Search for the cell housing the specified text and yield its (X, Y) center coordinate. 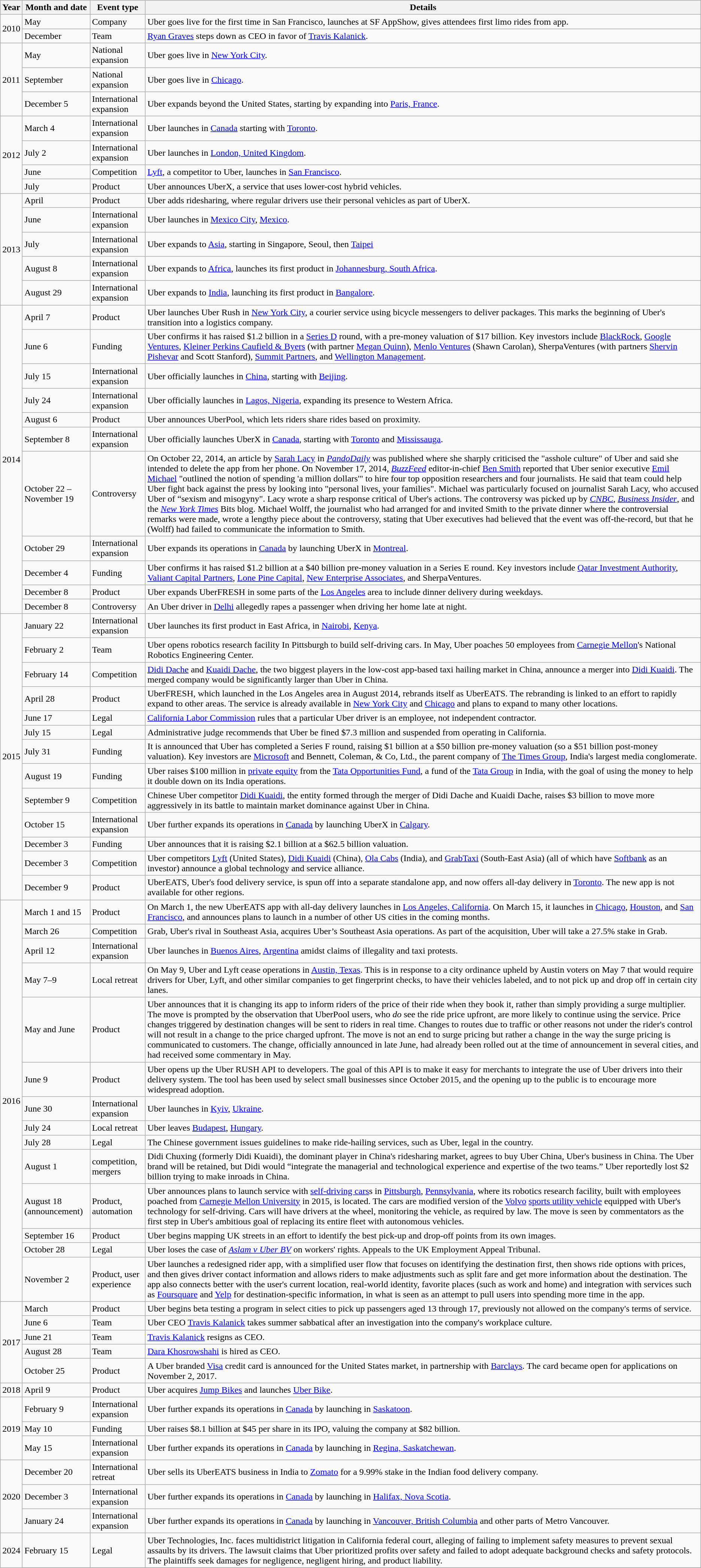
August 18 (announcement) (56, 1206)
International retreat (118, 1472)
March 4 (56, 128)
May 10 (56, 1428)
2011 (11, 79)
Uber expands to India, launching its first product in Bangalore. (423, 293)
The Chinese government issues guidelines to make ride-hailing services, such as Uber, legal in the country. (423, 1142)
Uber expands UberFRESH in some parts of the Los Angeles area to include dinner delivery during weekdays. (423, 592)
Uber further expands its operations in Canada by launching in Halifax, Nova Scotia. (423, 1497)
Uber further expands its operations in Canada by launching UberX in Calgary. (423, 824)
Uber goes live in Chicago. (423, 79)
Uber expands to Africa, launches its first product in Johannesburg, South Africa. (423, 269)
An Uber driver in Delhi allegedly rapes a passenger when driving her home late at night. (423, 606)
2016 (11, 1101)
May 7–9 (56, 980)
Uber expands beyond the United States, starting by expanding into Paris, France. (423, 104)
Uber launches in Buenos Aires, Argentina amidst claims of illegality and taxi protests. (423, 950)
June 21 (56, 1337)
Product, automation (118, 1206)
Ryan Graves steps down as CEO in favor of Travis Kalanick. (423, 36)
July 2 (56, 153)
Uber raises $8.1 billion at $45 per share in its IPO, valuing the company at $82 billion. (423, 1428)
October 25 (56, 1370)
Uber goes live for the first time in San Francisco, launches at SF AppShow, gives attendees first limo rides from app. (423, 22)
December 20 (56, 1472)
June 30 (56, 1109)
June 9 (56, 1079)
February 2 (56, 650)
Uber officially launches in Lagos, Nigeria, expanding its presence to Western Africa. (423, 401)
Uber expands to Asia, starting in Singapore, Seoul, then Taipei (423, 244)
Uber expands its operations in Canada by launching UberX in Montreal. (423, 548)
competition, mergers (118, 1167)
Uber announces UberPool, which lets riders share rides based on proximity. (423, 420)
Grab, Uber's rival in Southeast Asia, acquires Uber’s Southeast Asia operations. As part of the acquisition, Uber will take a 27.5% stake in Grab. (423, 931)
Uber launches in Canada starting with Toronto. (423, 128)
August 8 (56, 269)
April (56, 200)
February 9 (56, 1409)
Uber acquires Jump Bikes and launches Uber Bike. (423, 1390)
2010 (11, 29)
2019 (11, 1428)
2024 (11, 1550)
January 22 (56, 625)
August 1 (56, 1167)
2015 (11, 756)
November 2 (56, 1279)
Uber leaves Budapest, Hungary. (423, 1128)
Travis Kalanick resigns as CEO. (423, 1337)
2012 (11, 155)
January 24 (56, 1521)
August 29 (56, 293)
May and June (56, 1030)
May 15 (56, 1448)
December 5 (56, 104)
Administrative judge recommends that Uber be fined $7.3 million and suspended from operating in California. (423, 732)
Uber announces UberX, a service that uses lower-cost hybrid vehicles. (423, 186)
Company (118, 22)
Product, user experience (118, 1279)
March 1 and 15 (56, 912)
Uber announces that it is raising $2.1 billion at a $62.5 billion valuation. (423, 844)
Event type (118, 7)
Dara Khosrowshahi is hired as CEO. (423, 1351)
Uber launches in Mexico City, Mexico. (423, 219)
Uber further expands its operations in Canada by launching in Vancouver, British Columbia and other parts of Metro Vancouver. (423, 1521)
February 15 (56, 1550)
March (56, 1309)
September (56, 79)
Uber launches its first product in East Africa, in Nairobi, Kenya. (423, 625)
February 14 (56, 674)
2018 (11, 1390)
California Labor Commission rules that a particular Uber driver is an employee, not independent contractor. (423, 718)
Uber officially launches UberX in Canada, starting with Toronto and Mississauga. (423, 439)
Year (11, 7)
August 19 (56, 776)
2013 (11, 249)
Uber loses the case of Aslam v Uber BV on workers' rights. Appeals to the UK Employment Appeal Tribunal. (423, 1250)
2014 (11, 459)
2020 (11, 1497)
October 15 (56, 824)
Month and date (56, 7)
July 28 (56, 1142)
September 16 (56, 1236)
July 31 (56, 752)
2017 (11, 1342)
Uber officially launches in China, starting with Beijing. (423, 376)
Uber sells its UberEATS business in India to Zomato for a 9.99% stake in the Indian food delivery company. (423, 1472)
October 28 (56, 1250)
October 22 – November 19 (56, 493)
Uber adds ridesharing, where regular drivers use their personal vehicles as part of UberX. (423, 200)
December (56, 36)
April 9 (56, 1390)
Lyft, a competitor to Uber, launches in San Francisco. (423, 172)
April 7 (56, 317)
April 12 (56, 950)
September 9 (56, 800)
October 29 (56, 548)
September 8 (56, 439)
Uber launches in Kyiv, Ukraine. (423, 1109)
June 17 (56, 718)
April 28 (56, 699)
Uber CEO Travis Kalanick takes summer sabbatical after an investigation into the company's workplace culture. (423, 1323)
Uber further expands its operations in Canada by launching in Regina, Saskatchewan. (423, 1448)
March 26 (56, 931)
August 28 (56, 1351)
Details (423, 7)
December 4 (56, 573)
Uber launches in London, United Kingdom. (423, 153)
Uber begins mapping UK streets in an effort to identify the best pick-up and drop-off points from its own images. (423, 1236)
August 6 (56, 420)
Uber goes live in New York City. (423, 55)
Uber further expands its operations in Canada by launching in Saskatoon. (423, 1409)
December 9 (56, 887)
